Detect which cell encompasses the target text, then output its [x, y] center coordinate. 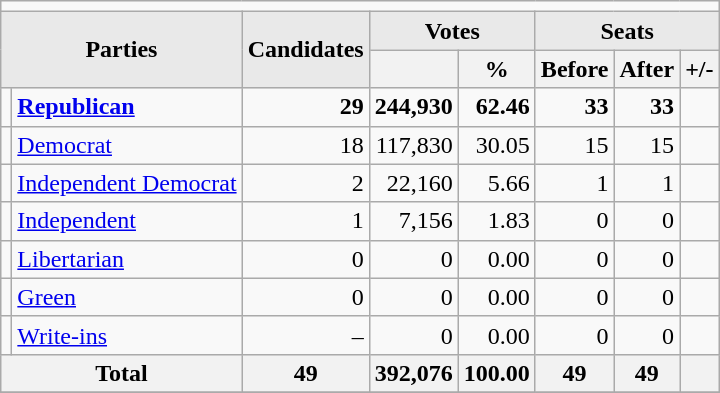
5.66 [496, 183]
% [496, 69]
Green [127, 297]
1.83 [496, 221]
7,156 [414, 221]
29 [306, 107]
Write-ins [127, 335]
22,160 [414, 183]
100.00 [496, 373]
After [647, 69]
Seats [627, 31]
Before [574, 69]
117,830 [414, 145]
Independent Democrat [127, 183]
392,076 [414, 373]
Parties [122, 50]
Democrat [127, 145]
Independent [127, 221]
Votes [452, 31]
Total [122, 373]
– [306, 335]
+/- [700, 69]
62.46 [496, 107]
18 [306, 145]
Republican [127, 107]
30.05 [496, 145]
Candidates [306, 50]
244,930 [414, 107]
2 [306, 183]
Libertarian [127, 259]
